Output the [X, Y] coordinate of the center of the cell containing the given text.  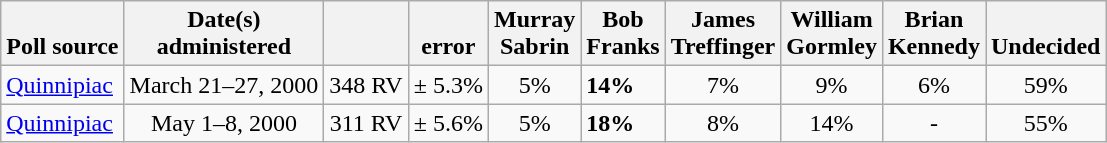
Date(s)administered [224, 34]
BrianKennedy [934, 34]
WilliamGormley [832, 34]
18% [623, 123]
± 5.3% [448, 85]
Undecided [1046, 34]
May 1–8, 2000 [224, 123]
9% [832, 85]
348 RV [366, 85]
7% [722, 85]
JamesTreffinger [722, 34]
311 RV [366, 123]
6% [934, 85]
8% [722, 123]
55% [1046, 123]
error [448, 34]
March 21–27, 2000 [224, 85]
BobFranks [623, 34]
Poll source [62, 34]
59% [1046, 85]
± 5.6% [448, 123]
- [934, 123]
MurraySabrin [534, 34]
